Locate the cell with the specified text and output its [X, Y] center coordinate. 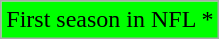
First season in NFL * [110, 20]
